Find where the given text appears and provide that cell's center as (x, y) coordinate. 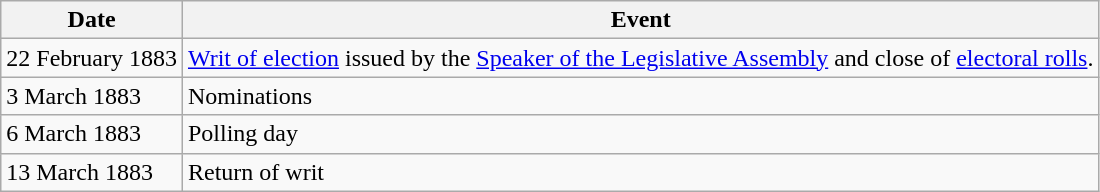
Writ of election issued by the Speaker of the Legislative Assembly and close of electoral rolls. (640, 58)
22 February 1883 (92, 58)
Polling day (640, 134)
3 March 1883 (92, 96)
Date (92, 20)
6 March 1883 (92, 134)
Return of writ (640, 172)
Event (640, 20)
13 March 1883 (92, 172)
Nominations (640, 96)
